Provide the [X, Y] coordinate of the cell's center where the given text is located.  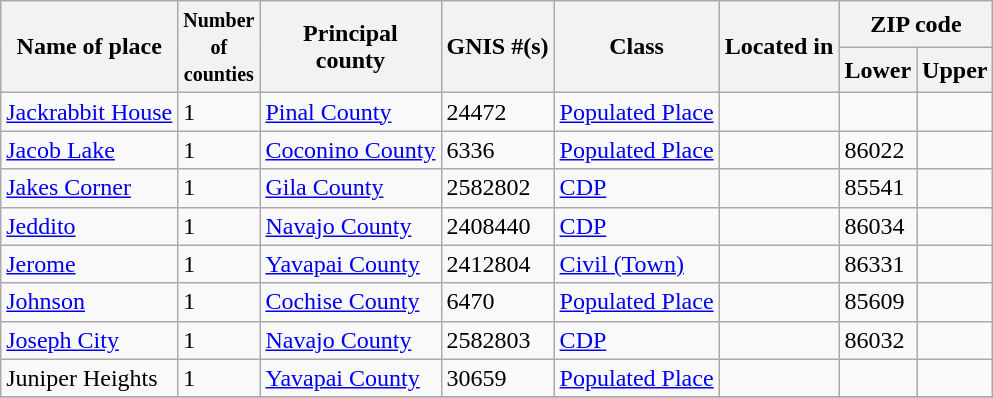
30659 [498, 378]
Jackrabbit House [90, 112]
85541 [878, 188]
ZIP code [916, 24]
Coconino County [350, 150]
Principal county [350, 47]
Gila County [350, 188]
Joseph City [90, 340]
86032 [878, 340]
Civil (Town) [636, 264]
Class [636, 47]
Jerome [90, 264]
Jakes Corner [90, 188]
Jeddito [90, 226]
Lower [878, 70]
2408440 [498, 226]
86022 [878, 150]
86034 [878, 226]
Name of place [90, 47]
Jacob Lake [90, 150]
Number ofcounties [219, 47]
6336 [498, 150]
86331 [878, 264]
Cochise County [350, 302]
6470 [498, 302]
Johnson [90, 302]
Located in [779, 47]
Upper [955, 70]
Pinal County [350, 112]
Juniper Heights [90, 378]
2412804 [498, 264]
GNIS #(s) [498, 47]
2582803 [498, 340]
24472 [498, 112]
2582802 [498, 188]
85609 [878, 302]
